Output the (X, Y) coordinate of the center of the cell containing the given text.  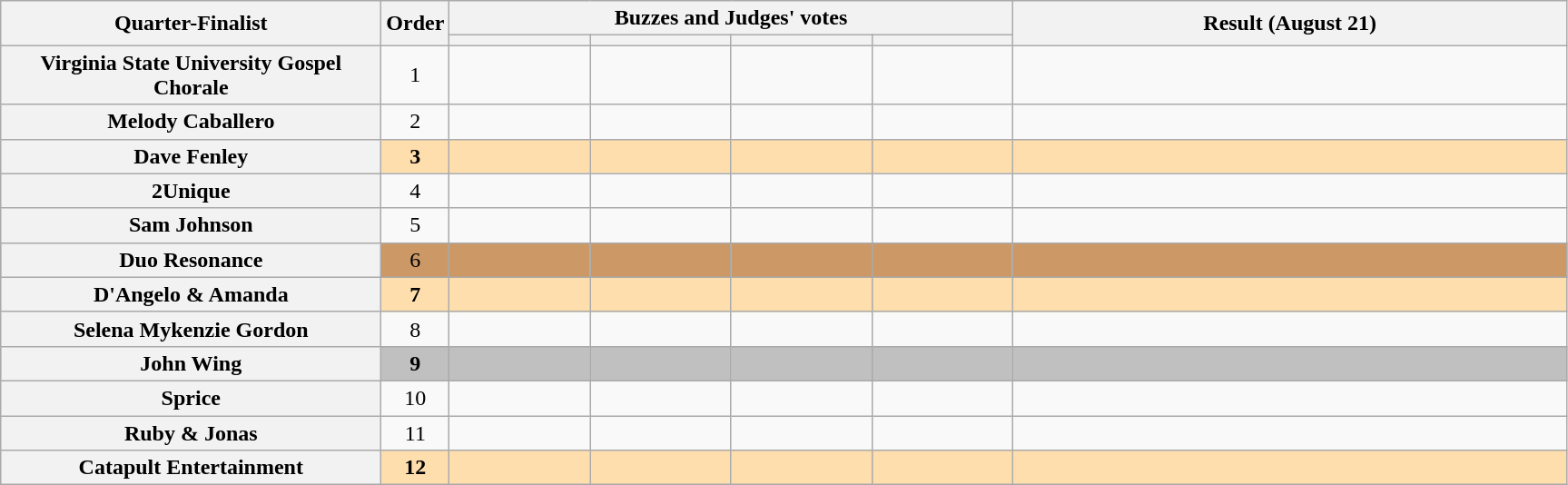
9 (416, 363)
2Unique (191, 191)
Buzzes and Judges' votes (731, 18)
John Wing (191, 363)
4 (416, 191)
Selena Mykenzie Gordon (191, 329)
11 (416, 433)
12 (416, 468)
8 (416, 329)
2 (416, 122)
Result (August 21) (1289, 24)
10 (416, 398)
Virginia State University Gospel Chorale (191, 74)
5 (416, 225)
Quarter-Finalist (191, 24)
6 (416, 260)
Sprice (191, 398)
Order (416, 24)
Dave Fenley (191, 156)
Sam Johnson (191, 225)
Duo Resonance (191, 260)
Ruby & Jonas (191, 433)
Catapult Entertainment (191, 468)
3 (416, 156)
1 (416, 74)
D'Angelo & Amanda (191, 294)
Melody Caballero (191, 122)
7 (416, 294)
